Output the [x, y] coordinate of the center of the cell containing the given text.  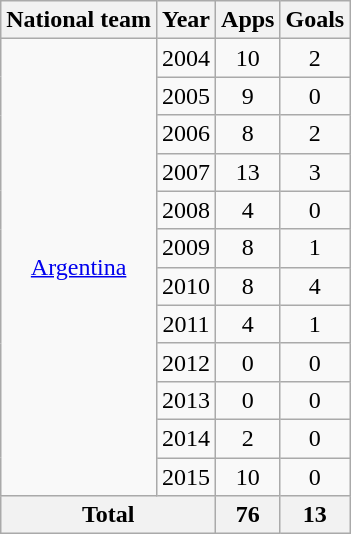
9 [248, 96]
2006 [186, 134]
2014 [186, 438]
2008 [186, 210]
National team [79, 20]
2009 [186, 248]
Argentina [79, 268]
2012 [186, 362]
2015 [186, 477]
2013 [186, 400]
Total [108, 515]
2011 [186, 324]
Apps [248, 20]
3 [315, 172]
2010 [186, 286]
2007 [186, 172]
Year [186, 20]
76 [248, 515]
2005 [186, 96]
Goals [315, 20]
2004 [186, 58]
